Output the [x, y] coordinate of the center of the cell containing the given text.  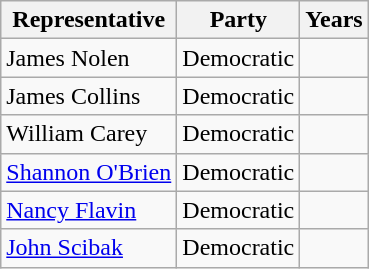
Nancy Flavin [89, 210]
William Carey [89, 134]
Shannon O'Brien [89, 172]
Representative [89, 20]
John Scibak [89, 248]
James Nolen [89, 58]
James Collins [89, 96]
Party [238, 20]
Years [334, 20]
